Locate the cell with the specified text and output its (x, y) center coordinate. 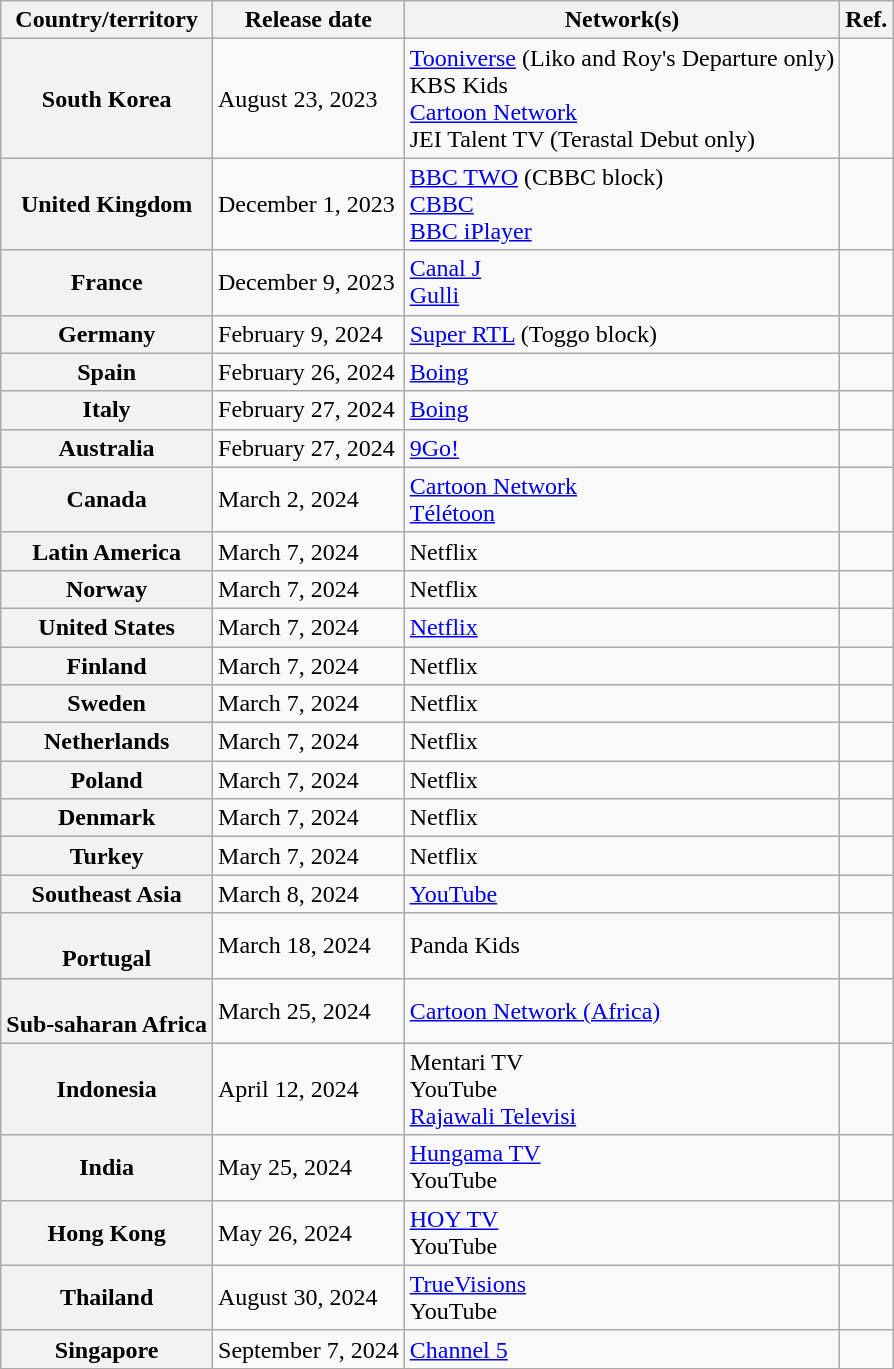
Australia (107, 448)
March 18, 2024 (309, 946)
Tooniverse (Liko and Roy's Departure only)KBS KidsCartoon NetworkJEI Talent TV (Terastal Debut only) (622, 98)
Spain (107, 372)
Poland (107, 780)
December 1, 2023 (309, 204)
South Korea (107, 98)
Country/territory (107, 20)
Sweden (107, 704)
Panda Kids (622, 946)
March 8, 2024 (309, 894)
United States (107, 627)
Canada (107, 500)
March 2, 2024 (309, 500)
9Go! (622, 448)
Thailand (107, 1298)
United Kingdom (107, 204)
February 9, 2024 (309, 334)
Netherlands (107, 742)
December 9, 2023 (309, 282)
HOY TVYouTube (622, 1232)
Hungama TVYouTube (622, 1168)
Indonesia (107, 1089)
Network(s) (622, 20)
August 23, 2023 (309, 98)
Canal JGulli (622, 282)
Cartoon NetworkTélétoon (622, 500)
September 7, 2024 (309, 1349)
Super RTL (Toggo block) (622, 334)
Italy (107, 410)
Sub-saharan Africa (107, 1010)
Cartoon Network (Africa) (622, 1010)
Southeast Asia (107, 894)
Ref. (866, 20)
May 25, 2024 (309, 1168)
Portugal (107, 946)
Mentari TVYouTubeRajawali Televisi (622, 1089)
Norway (107, 589)
BBC TWO (CBBC block)CBBCBBC iPlayer (622, 204)
Finland (107, 665)
August 30, 2024 (309, 1298)
YouTube (622, 894)
Turkey (107, 856)
March 25, 2024 (309, 1010)
France (107, 282)
May 26, 2024 (309, 1232)
Hong Kong (107, 1232)
Latin America (107, 551)
Singapore (107, 1349)
April 12, 2024 (309, 1089)
TrueVisionsYouTube (622, 1298)
Germany (107, 334)
Release date (309, 20)
February 26, 2024 (309, 372)
Channel 5 (622, 1349)
Denmark (107, 818)
India (107, 1168)
